From the cell containing the given text, extract its center point as (X, Y) coordinate. 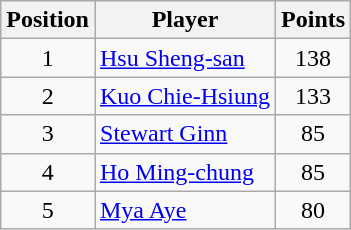
3 (48, 134)
Player (184, 20)
133 (314, 96)
1 (48, 58)
Points (314, 20)
Position (48, 20)
138 (314, 58)
Mya Aye (184, 210)
Hsu Sheng-san (184, 58)
Kuo Chie-Hsiung (184, 96)
5 (48, 210)
80 (314, 210)
Ho Ming-chung (184, 172)
2 (48, 96)
Stewart Ginn (184, 134)
4 (48, 172)
